Search for the cell housing the specified text and yield its [x, y] center coordinate. 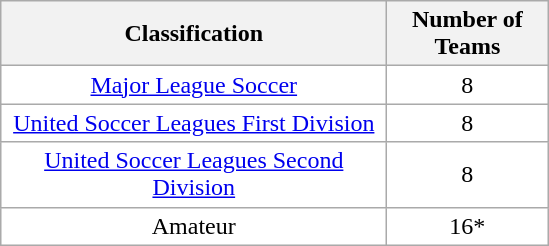
United Soccer Leagues First Division [194, 123]
United Soccer Leagues Second Division [194, 174]
16* [468, 226]
Major League Soccer [194, 85]
Number of Teams [468, 34]
Classification [194, 34]
Amateur [194, 226]
